Capture the cell that displays the provided text and extract its [X, Y] central coordinate. 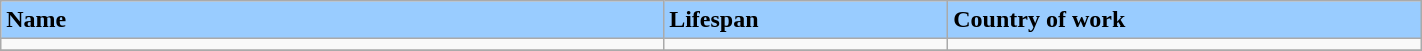
Name [332, 20]
Country of work [1185, 20]
Lifespan [806, 20]
